Capture the cell that displays the provided text and extract its (x, y) central coordinate. 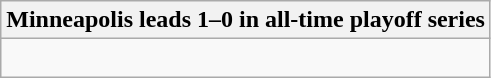
Minneapolis leads 1–0 in all-time playoff series (246, 20)
